Return the [x, y] coordinate for the center point of the cell that contains the specified text.  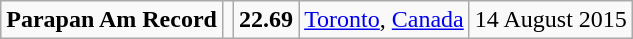
22.69 [266, 20]
Toronto, Canada [384, 20]
Parapan Am Record [112, 20]
14 August 2015 [550, 20]
